Detect which cell encompasses the target text, then output its (x, y) center coordinate. 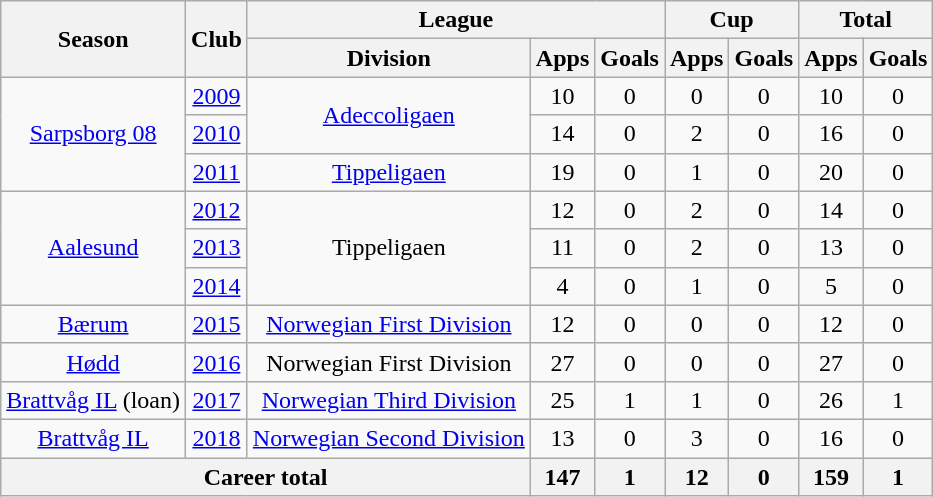
2010 (217, 134)
2011 (217, 172)
5 (831, 286)
2016 (217, 362)
147 (562, 477)
Total (866, 20)
Norwegian Second Division (388, 438)
Adeccoligaen (388, 115)
2017 (217, 400)
19 (562, 172)
Sarpsborg 08 (94, 134)
Club (217, 39)
11 (562, 248)
25 (562, 400)
3 (696, 438)
2009 (217, 96)
Brattvåg IL (loan) (94, 400)
20 (831, 172)
2018 (217, 438)
Hødd (94, 362)
Brattvåg IL (94, 438)
Norwegian Third Division (388, 400)
159 (831, 477)
2015 (217, 324)
Cup (731, 20)
26 (831, 400)
Aalesund (94, 248)
Division (388, 58)
Bærum (94, 324)
Season (94, 39)
4 (562, 286)
2014 (217, 286)
2013 (217, 248)
League (456, 20)
2012 (217, 210)
Career total (266, 477)
